Locate the cell with the specified text and output its (x, y) center coordinate. 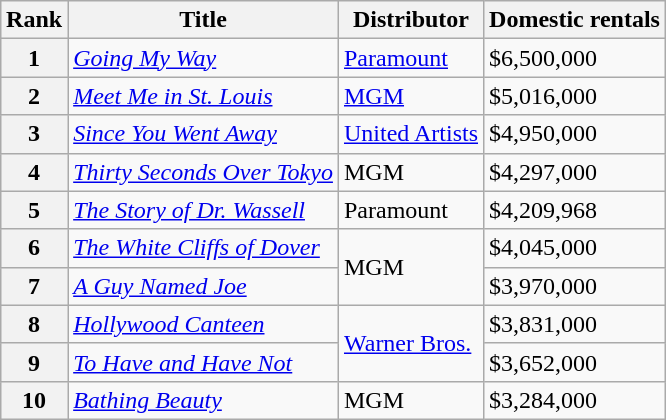
$4,045,000 (575, 248)
2 (34, 96)
10 (34, 400)
7 (34, 286)
$4,209,968 (575, 210)
$3,652,000 (575, 362)
8 (34, 324)
Going My Way (204, 58)
$3,284,000 (575, 400)
Bathing Beauty (204, 400)
The White Cliffs of Dover (204, 248)
6 (34, 248)
5 (34, 210)
Since You Went Away (204, 134)
$4,950,000 (575, 134)
$4,297,000 (575, 172)
$5,016,000 (575, 96)
Distributor (410, 20)
$3,970,000 (575, 286)
$3,831,000 (575, 324)
Warner Bros. (410, 343)
United Artists (410, 134)
1 (34, 58)
A Guy Named Joe (204, 286)
Domestic rentals (575, 20)
Rank (34, 20)
The Story of Dr. Wassell (204, 210)
To Have and Have Not (204, 362)
Title (204, 20)
4 (34, 172)
9 (34, 362)
Thirty Seconds Over Tokyo (204, 172)
Meet Me in St. Louis (204, 96)
Hollywood Canteen (204, 324)
3 (34, 134)
$6,500,000 (575, 58)
